Determine the [X, Y] coordinate at the center of the cell enclosing the given text.  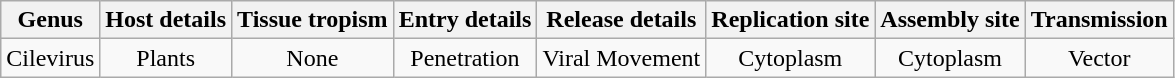
Release details [622, 20]
Host details [166, 20]
Entry details [465, 20]
Vector [1099, 58]
Genus [50, 20]
Penetration [465, 58]
Plants [166, 58]
Transmission [1099, 20]
Assembly site [950, 20]
None [313, 58]
Viral Movement [622, 58]
Tissue tropism [313, 20]
Cilevirus [50, 58]
Replication site [790, 20]
